Scan for the cell matching the given text and deliver its (x, y) coordinate at center. 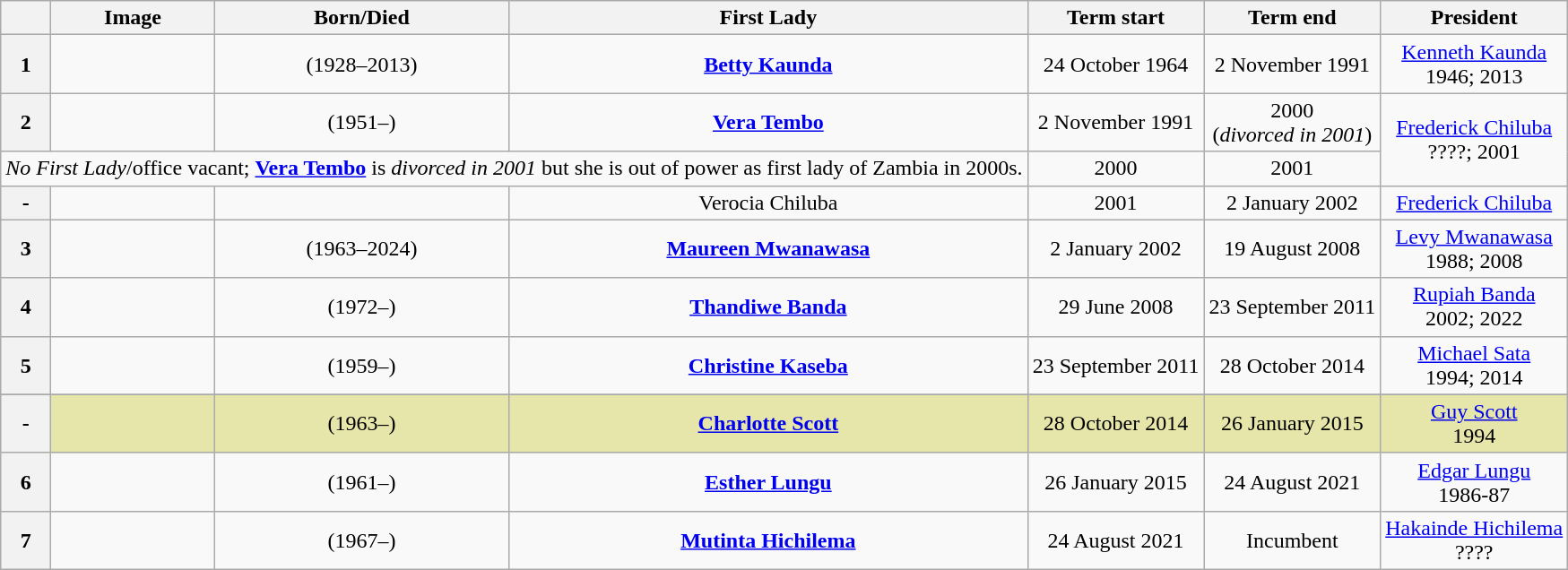
(1928–2013) (361, 65)
Guy Scott 1994 (1474, 423)
Hakainde Hichilema ???? (1474, 540)
Edgar Lungu 1986-87 (1474, 482)
Christine Kaseba (769, 366)
Verocia Chiluba (769, 203)
Levy Mwanawasa 1988; 2008 (1474, 249)
1 (26, 65)
Charlotte Scott (769, 423)
Frederick Chiluba (1474, 203)
No First Lady/office vacant; Vera Tembo is divorced in 2001 but she is out of power as first lady of Zambia in 2000s. (515, 168)
5 (26, 366)
Esther Lungu (769, 482)
(1963–) (361, 423)
2 (26, 122)
Kenneth Kaunda 1946; 2013 (1474, 65)
(1959–) (361, 366)
Frederick Chiluba ????; 2001 (1474, 140)
First Lady (769, 18)
Term end (1293, 18)
Rupiah Banda 2002; 2022 (1474, 307)
2000 (1115, 168)
(1963–2024) (361, 249)
4 (26, 307)
(1967–) (361, 540)
President (1474, 18)
Maureen Mwanawasa (769, 249)
19 August 2008 (1293, 249)
Vera Tembo (769, 122)
29 June 2008 (1115, 307)
Born/Died (361, 18)
Thandiwe Banda (769, 307)
2000(divorced in 2001) (1293, 122)
Term start (1115, 18)
(1951–) (361, 122)
6 (26, 482)
Michael Sata 1994; 2014 (1474, 366)
24 October 1964 (1115, 65)
3 (26, 249)
Incumbent (1293, 540)
Betty Kaunda (769, 65)
(1961–) (361, 482)
7 (26, 540)
Image (133, 18)
(1972–) (361, 307)
Mutinta Hichilema (769, 540)
